Scan for the cell matching the given text and deliver its [X, Y] coordinate at center. 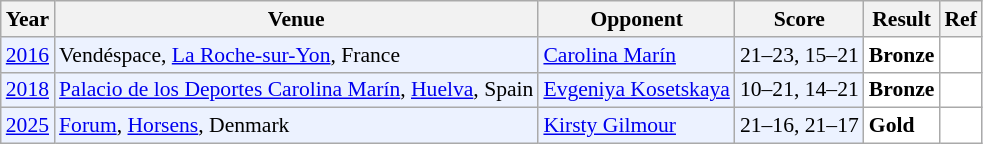
10–21, 14–21 [800, 90]
Palacio de los Deportes Carolina Marín, Huelva, Spain [296, 90]
Kirsty Gilmour [636, 126]
Result [902, 19]
2018 [28, 90]
Forum, Horsens, Denmark [296, 126]
2025 [28, 126]
Carolina Marín [636, 55]
21–16, 21–17 [800, 126]
Venue [296, 19]
Vendéspace, La Roche-sur-Yon, France [296, 55]
21–23, 15–21 [800, 55]
Opponent [636, 19]
Evgeniya Kosetskaya [636, 90]
2016 [28, 55]
Score [800, 19]
Gold [902, 126]
Ref [960, 19]
Year [28, 19]
